Output the [x, y] coordinate of the center of the cell containing the given text.  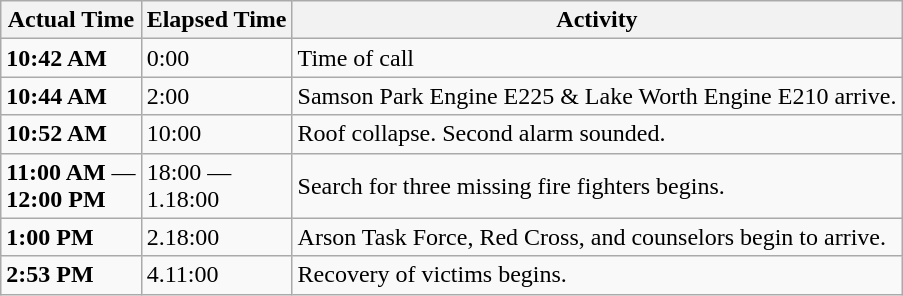
2.18:00 [216, 237]
0:00 [216, 58]
2:53 PM [71, 275]
Samson Park Engine E225 & Lake Worth Engine E210 arrive. [597, 96]
10:42 AM [71, 58]
4.11:00 [216, 275]
10:44 AM [71, 96]
Elapsed Time [216, 20]
Time of call [597, 58]
10:00 [216, 134]
Search for three missing fire fighters begins. [597, 186]
2:00 [216, 96]
18:00 — 1.18:00 [216, 186]
11:00 AM — 12:00 PM [71, 186]
Recovery of victims begins. [597, 275]
1:00 PM [71, 237]
Actual Time [71, 20]
Activity [597, 20]
Arson Task Force, Red Cross, and counselors begin to arrive. [597, 237]
Roof collapse. Second alarm sounded. [597, 134]
10:52 AM [71, 134]
